Return the [x, y] coordinate for the center point of the cell that contains the specified text.  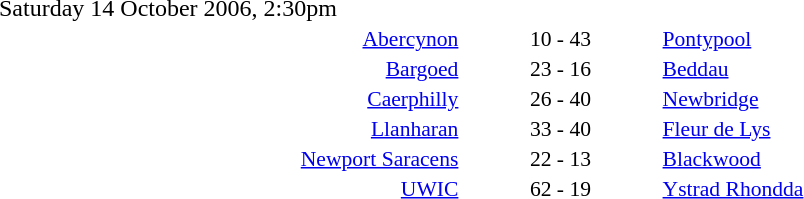
23 - 16 [560, 68]
26 - 40 [560, 98]
33 - 40 [560, 128]
22 - 13 [560, 158]
10 - 43 [560, 38]
